From the cell containing the given text, extract its center point as (x, y) coordinate. 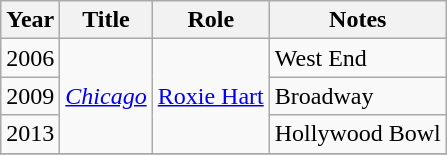
Role (210, 20)
Hollywood Bowl (358, 134)
2009 (30, 96)
2006 (30, 58)
2013 (30, 134)
Notes (358, 20)
Year (30, 20)
Roxie Hart (210, 96)
West End (358, 58)
Title (106, 20)
Chicago (106, 96)
Broadway (358, 96)
